Extract the (X, Y) coordinate from the center of the cell holding the provided text.  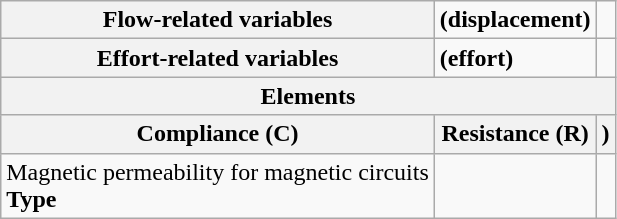
(effort) (515, 58)
Elements (308, 96)
Resistance (R) (515, 134)
Effort-related variables (218, 58)
) (606, 134)
Compliance (C) (218, 134)
Magnetic permeability for magnetic circuitsType (218, 186)
(displacement) (515, 20)
Flow-related variables (218, 20)
